Locate the cell with the specified text and output its [x, y] center coordinate. 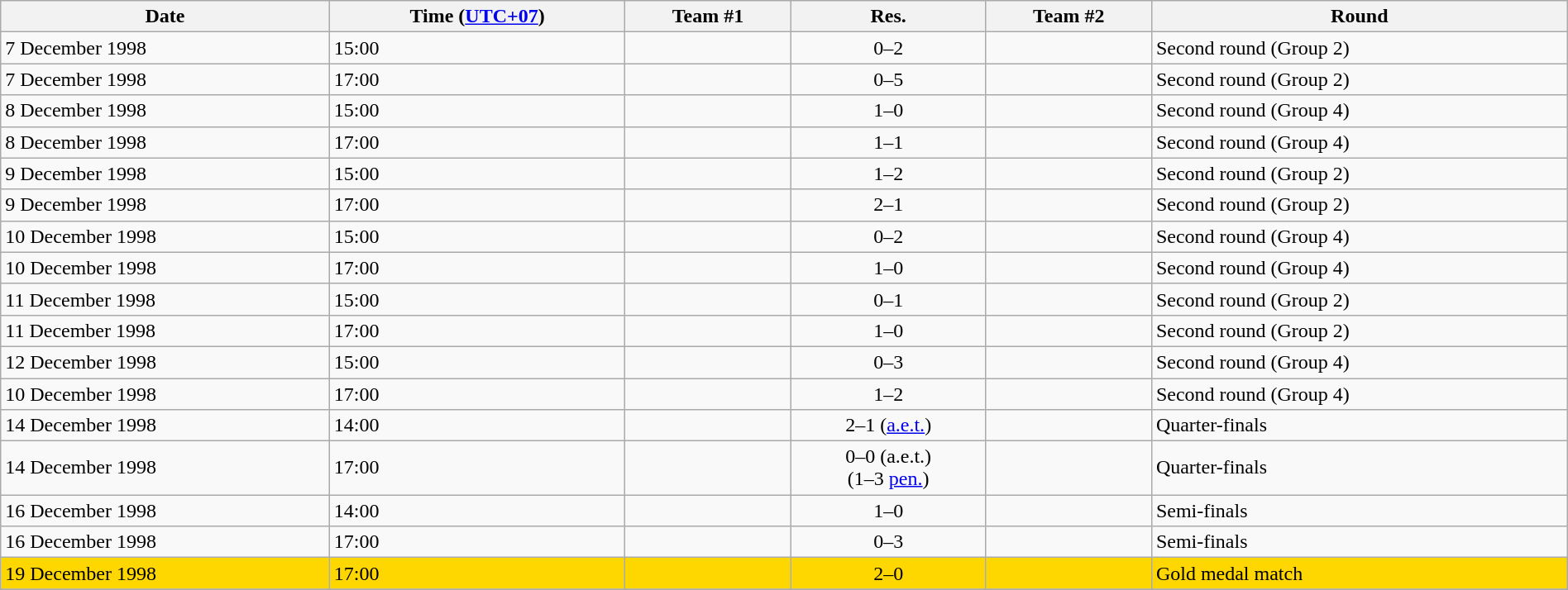
2–1 [888, 205]
0–1 [888, 299]
2–1 (a.e.t.) [888, 426]
Team #2 [1068, 17]
Team #1 [708, 17]
19 December 1998 [165, 573]
0–5 [888, 79]
1–1 [888, 142]
Date [165, 17]
Time (UTC+07) [477, 17]
Res. [888, 17]
12 December 1998 [165, 362]
0–0 (a.e.t.)(1–3 pen.) [888, 468]
2–0 [888, 573]
Round [1360, 17]
Gold medal match [1360, 573]
